Capture the cell that displays the provided text and extract its (x, y) central coordinate. 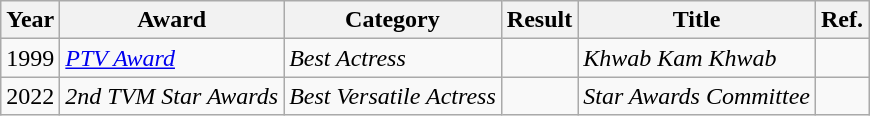
Award (172, 20)
Result (539, 20)
2022 (30, 96)
Category (393, 20)
Ref. (842, 20)
1999 (30, 58)
PTV Award (172, 58)
Khwab Kam Khwab (697, 58)
Title (697, 20)
2nd TVM Star Awards (172, 96)
Best Versatile Actress (393, 96)
Year (30, 20)
Best Actress (393, 58)
Star Awards Committee (697, 96)
